Return (x, y) of the center of cell containing provided text 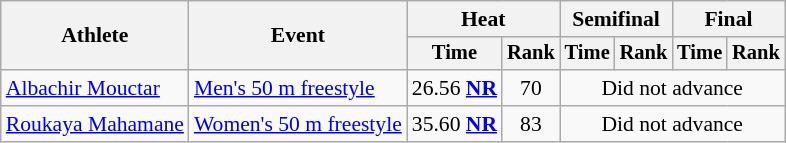
70 (531, 88)
Athlete (95, 36)
Final (728, 19)
Semifinal (616, 19)
Roukaya Mahamane (95, 124)
Event (298, 36)
Albachir Mouctar (95, 88)
26.56 NR (454, 88)
83 (531, 124)
Women's 50 m freestyle (298, 124)
Men's 50 m freestyle (298, 88)
35.60 NR (454, 124)
Heat (484, 19)
